Determine the (x, y) coordinate at the center of the cell enclosing the given text.  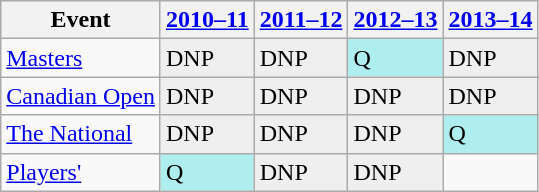
The National (81, 134)
2010–11 (207, 20)
2013–14 (490, 20)
2012–13 (396, 20)
Players' (81, 172)
Event (81, 20)
Canadian Open (81, 96)
Masters (81, 58)
2011–12 (301, 20)
